Capture the cell that displays the provided text and extract its [x, y] central coordinate. 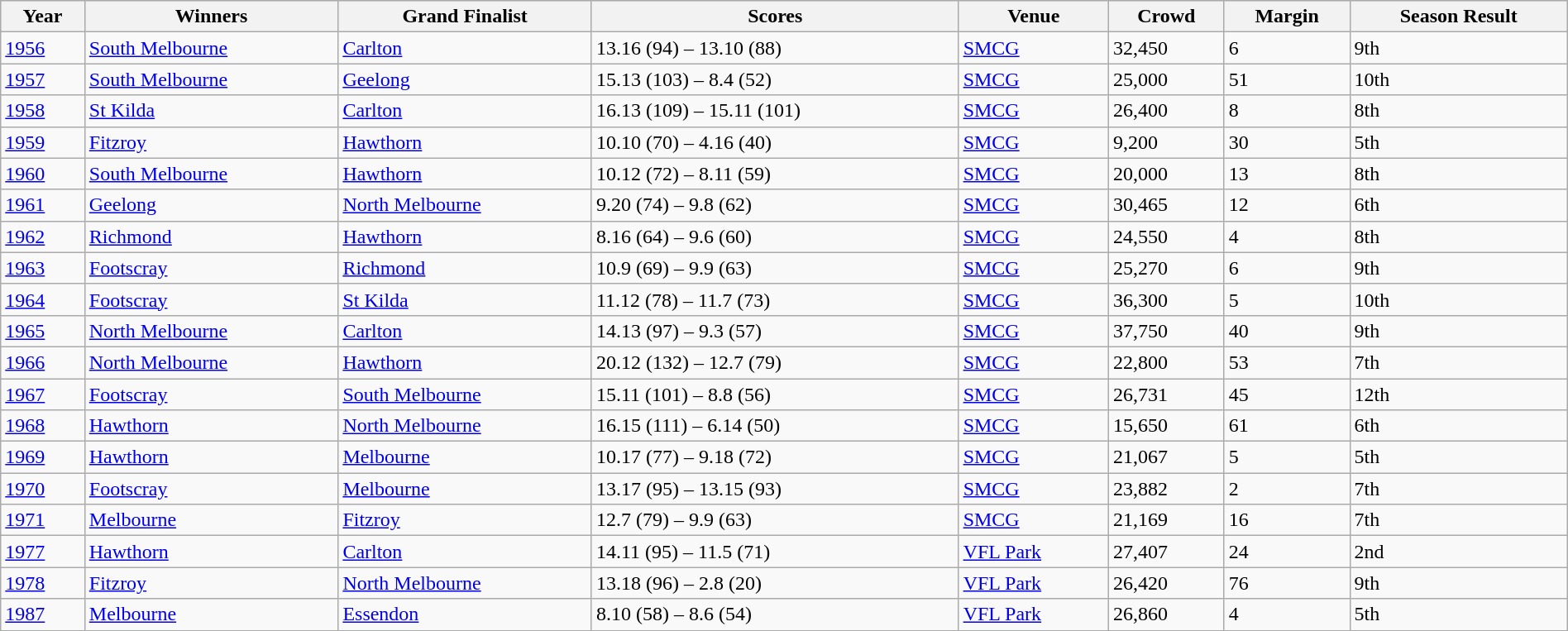
Scores [775, 17]
10.17 (77) – 9.18 (72) [775, 457]
1960 [43, 174]
26,400 [1166, 111]
13.17 (95) – 13.15 (93) [775, 489]
53 [1287, 362]
10.10 (70) – 4.16 (40) [775, 142]
1978 [43, 583]
14.13 (97) – 9.3 (57) [775, 331]
61 [1287, 426]
37,750 [1166, 331]
1964 [43, 299]
9,200 [1166, 142]
13 [1287, 174]
1957 [43, 79]
11.12 (78) – 11.7 (73) [775, 299]
30 [1287, 142]
27,407 [1166, 552]
Winners [212, 17]
1987 [43, 614]
24,550 [1166, 237]
21,169 [1166, 520]
12.7 (79) – 9.9 (63) [775, 520]
76 [1287, 583]
1961 [43, 205]
1970 [43, 489]
1967 [43, 394]
Year [43, 17]
1963 [43, 268]
2nd [1459, 552]
21,067 [1166, 457]
8.10 (58) – 8.6 (54) [775, 614]
20,000 [1166, 174]
26,860 [1166, 614]
1962 [43, 237]
12th [1459, 394]
Margin [1287, 17]
1969 [43, 457]
13.18 (96) – 2.8 (20) [775, 583]
1971 [43, 520]
Venue [1034, 17]
1966 [43, 362]
40 [1287, 331]
9.20 (74) – 9.8 (62) [775, 205]
Crowd [1166, 17]
Season Result [1459, 17]
20.12 (132) – 12.7 (79) [775, 362]
16.13 (109) – 15.11 (101) [775, 111]
23,882 [1166, 489]
Essendon [465, 614]
1977 [43, 552]
30,465 [1166, 205]
26,420 [1166, 583]
24 [1287, 552]
32,450 [1166, 48]
1968 [43, 426]
2 [1287, 489]
45 [1287, 394]
25,270 [1166, 268]
16 [1287, 520]
10.9 (69) – 9.9 (63) [775, 268]
Grand Finalist [465, 17]
1956 [43, 48]
16.15 (111) – 6.14 (50) [775, 426]
15.13 (103) – 8.4 (52) [775, 79]
51 [1287, 79]
8.16 (64) – 9.6 (60) [775, 237]
12 [1287, 205]
13.16 (94) – 13.10 (88) [775, 48]
15.11 (101) – 8.8 (56) [775, 394]
22,800 [1166, 362]
1958 [43, 111]
14.11 (95) – 11.5 (71) [775, 552]
8 [1287, 111]
1965 [43, 331]
26,731 [1166, 394]
10.12 (72) – 8.11 (59) [775, 174]
25,000 [1166, 79]
15,650 [1166, 426]
36,300 [1166, 299]
1959 [43, 142]
